Pinpoint the cell where the given text exists, returning its [x, y] midpoint coordinate. 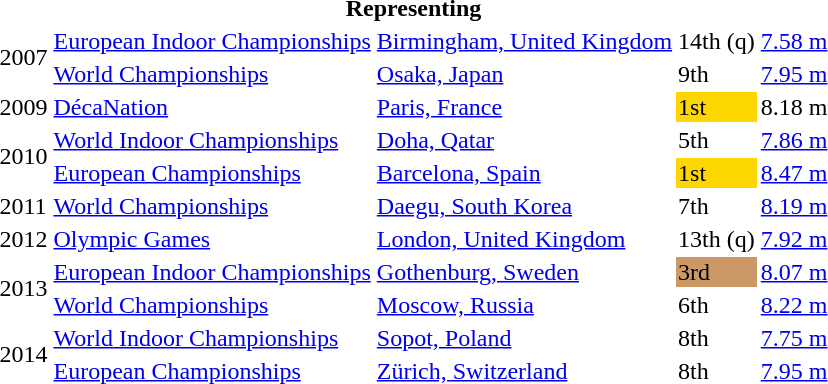
Daegu, South Korea [524, 206]
Moscow, Russia [524, 305]
Osaka, Japan [524, 74]
Barcelona, Spain [524, 173]
9th [717, 74]
Doha, Qatar [524, 140]
3rd [717, 272]
7th [717, 206]
8th [717, 338]
Olympic Games [212, 239]
13th (q) [717, 239]
Paris, France [524, 107]
5th [717, 140]
European Championships [212, 173]
14th (q) [717, 41]
DécaNation [212, 107]
Gothenburg, Sweden [524, 272]
Birmingham, United Kingdom [524, 41]
London, United Kingdom [524, 239]
6th [717, 305]
Sopot, Poland [524, 338]
